Pinpoint the cell where the given text exists, returning its [X, Y] midpoint coordinate. 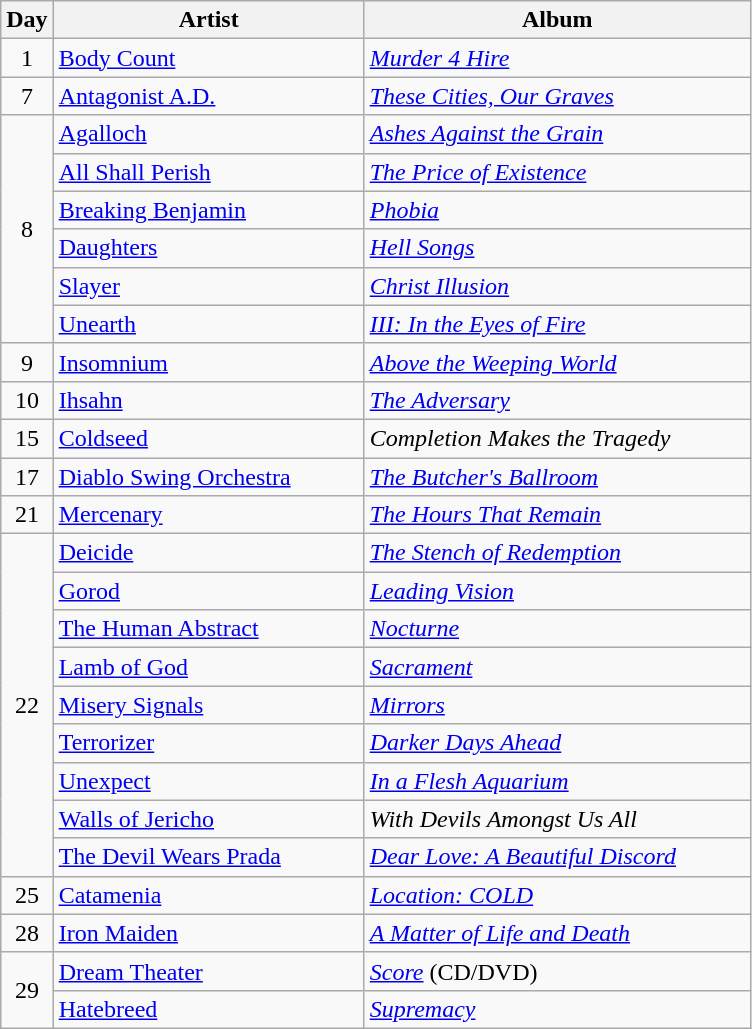
Diablo Swing Orchestra [208, 477]
28 [27, 933]
Antagonist A.D. [208, 96]
A Matter of Life and Death [557, 933]
All Shall Perish [208, 172]
Nocturne [557, 629]
Terrorizer [208, 743]
The Hours That Remain [557, 515]
Dream Theater [208, 971]
Phobia [557, 210]
The Adversary [557, 400]
Misery Signals [208, 705]
The Stench of Redemption [557, 553]
III: In the Eyes of Fire [557, 324]
Coldseed [208, 438]
21 [27, 515]
Hell Songs [557, 248]
22 [27, 706]
Lamb of God [208, 667]
Insomnium [208, 362]
Dear Love: A Beautiful Discord [557, 857]
These Cities, Our Graves [557, 96]
Mirrors [557, 705]
1 [27, 58]
Unexpect [208, 781]
Agalloch [208, 134]
17 [27, 477]
Hatebreed [208, 1009]
Ihsahn [208, 400]
In a Flesh Aquarium [557, 781]
Completion Makes the Tragedy [557, 438]
Walls of Jericho [208, 819]
Iron Maiden [208, 933]
Body Count [208, 58]
Leading Vision [557, 591]
Murder 4 Hire [557, 58]
Above the Weeping World [557, 362]
The Price of Existence [557, 172]
29 [27, 990]
10 [27, 400]
Score (CD/DVD) [557, 971]
Day [27, 20]
Ashes Against the Grain [557, 134]
Location: COLD [557, 895]
With Devils Amongst Us All [557, 819]
Supremacy [557, 1009]
8 [27, 229]
25 [27, 895]
Mercenary [208, 515]
Daughters [208, 248]
Sacrament [557, 667]
7 [27, 96]
Deicide [208, 553]
Christ Illusion [557, 286]
Darker Days Ahead [557, 743]
Catamenia [208, 895]
Slayer [208, 286]
Album [557, 20]
9 [27, 362]
The Devil Wears Prada [208, 857]
15 [27, 438]
The Human Abstract [208, 629]
Gorod [208, 591]
Unearth [208, 324]
Breaking Benjamin [208, 210]
Artist [208, 20]
The Butcher's Ballroom [557, 477]
